Find where the given text appears and provide that cell's center as [x, y] coordinate. 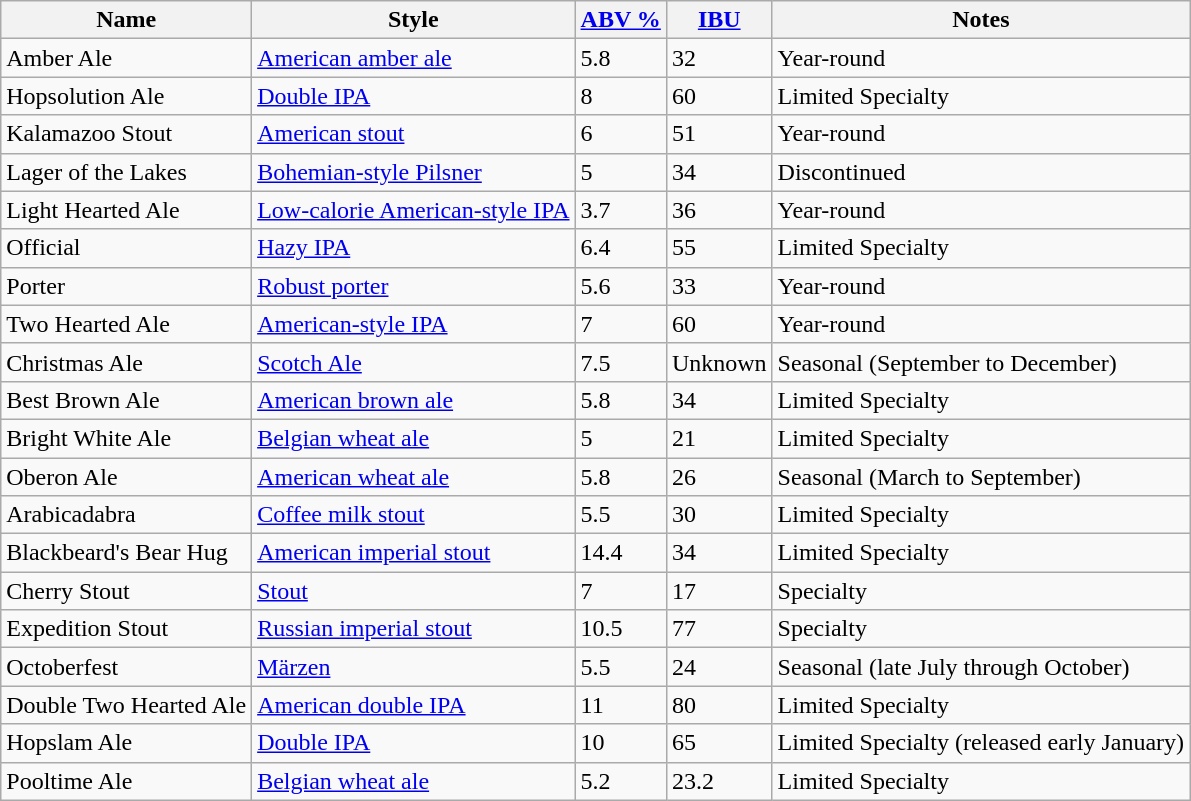
Hazy IPA [414, 248]
10.5 [620, 629]
Two Hearted Ale [126, 324]
17 [719, 591]
65 [719, 743]
5.6 [620, 286]
30 [719, 515]
77 [719, 629]
Coffee milk stout [414, 515]
Official [126, 248]
American imperial stout [414, 553]
American stout [414, 134]
24 [719, 667]
American double IPA [414, 705]
Double Two Hearted Ale [126, 705]
American-style IPA [414, 324]
Octoberfest [126, 667]
6.4 [620, 248]
Arabicadabra [126, 515]
3.7 [620, 210]
5.2 [620, 781]
Robust porter [414, 286]
Low-calorie American-style IPA [414, 210]
Oberon Ale [126, 477]
33 [719, 286]
Amber Ale [126, 58]
80 [719, 705]
23.2 [719, 781]
Bohemian-style Pilsner [414, 172]
14.4 [620, 553]
Blackbeard's Bear Hug [126, 553]
Pooltime Ale [126, 781]
Christmas Ale [126, 362]
6 [620, 134]
Seasonal (September to December) [981, 362]
Cherry Stout [126, 591]
21 [719, 438]
Best Brown Ale [126, 400]
7.5 [620, 362]
Bright White Ale [126, 438]
IBU [719, 20]
Russian imperial stout [414, 629]
55 [719, 248]
51 [719, 134]
Style [414, 20]
11 [620, 705]
Expedition Stout [126, 629]
ABV % [620, 20]
Unknown [719, 362]
Lager of the Lakes [126, 172]
32 [719, 58]
Porter [126, 286]
American amber ale [414, 58]
8 [620, 96]
Scotch Ale [414, 362]
American brown ale [414, 400]
Märzen [414, 667]
Hopslam Ale [126, 743]
Name [126, 20]
36 [719, 210]
Stout [414, 591]
American wheat ale [414, 477]
10 [620, 743]
Kalamazoo Stout [126, 134]
Limited Specialty (released early January) [981, 743]
Seasonal (March to September) [981, 477]
Seasonal (late July through October) [981, 667]
26 [719, 477]
Hopsolution Ale [126, 96]
Discontinued [981, 172]
Notes [981, 20]
Light Hearted Ale [126, 210]
